Extract the (x, y) coordinate from the center of the cell holding the provided text.  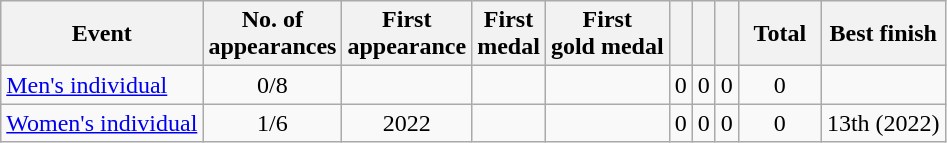
Best finish (883, 34)
0/8 (272, 85)
1/6 (272, 123)
No. ofappearances (272, 34)
Firstgold medal (607, 34)
Total (780, 34)
Firstmedal (509, 34)
13th (2022) (883, 123)
Men's individual (102, 85)
2022 (407, 123)
Firstappearance (407, 34)
Event (102, 34)
Women's individual (102, 123)
